Extract the [x, y] coordinate from the center of the cell holding the provided text.  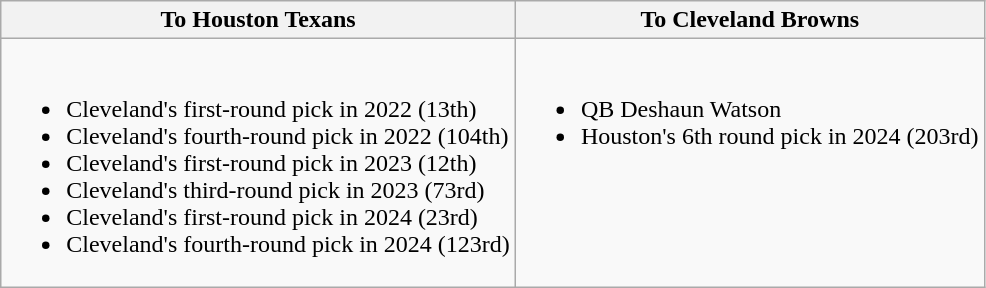
To Cleveland Browns [750, 20]
To Houston Texans [258, 20]
QB Deshaun WatsonHouston's 6th round pick in 2024 (203rd) [750, 163]
